Pinpoint the cell where the given text exists, returning its (X, Y) midpoint coordinate. 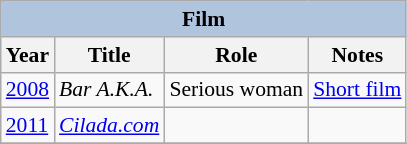
Serious woman (236, 90)
Film (204, 19)
Notes (357, 55)
Bar A.K.A. (109, 90)
Year (28, 55)
2008 (28, 90)
Title (109, 55)
Cilada.com (109, 126)
Short film (357, 90)
2011 (28, 126)
Role (236, 55)
